Locate the cell with the specified text and output its [X, Y] center coordinate. 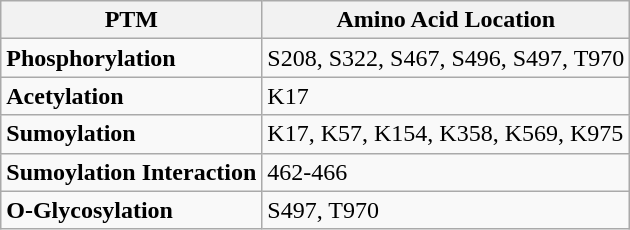
462-466 [446, 172]
Acetylation [132, 96]
Sumoylation [132, 134]
PTM [132, 20]
S208, S322, S467, S496, S497, T970 [446, 58]
Phosphorylation [132, 58]
K17 [446, 96]
S497, T970 [446, 210]
Sumoylation Interaction [132, 172]
Amino Acid Location [446, 20]
O-Glycosylation [132, 210]
K17, K57, K154, K358, K569, K975 [446, 134]
